From the cell containing the given text, extract its center point as [x, y] coordinate. 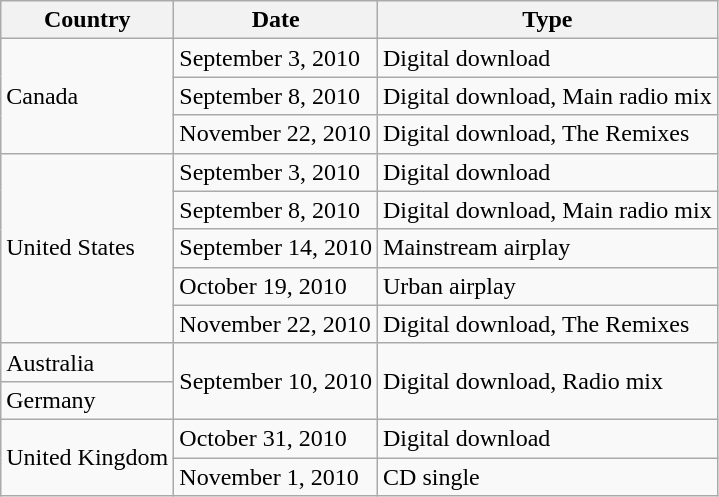
CD single [548, 477]
Country [88, 20]
Mainstream airplay [548, 248]
Digital download, Radio mix [548, 381]
October 19, 2010 [276, 286]
Australia [88, 362]
Type [548, 20]
Canada [88, 96]
Date [276, 20]
September 10, 2010 [276, 381]
November 1, 2010 [276, 477]
Urban airplay [548, 286]
United States [88, 248]
United Kingdom [88, 457]
Germany [88, 400]
September 14, 2010 [276, 248]
October 31, 2010 [276, 438]
